Find where the given text appears and provide that cell's center as (X, Y) coordinate. 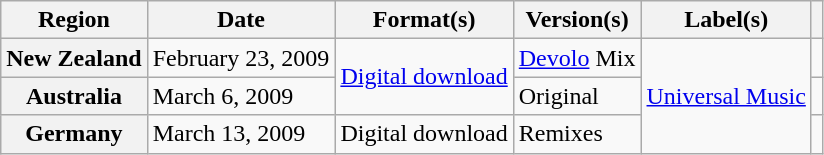
Version(s) (577, 20)
Remixes (577, 134)
Label(s) (726, 20)
Universal Music (726, 96)
New Zealand (74, 58)
Devolo Mix (577, 58)
Format(s) (424, 20)
February 23, 2009 (241, 58)
Germany (74, 134)
Original (577, 96)
March 6, 2009 (241, 96)
March 13, 2009 (241, 134)
Date (241, 20)
Region (74, 20)
Australia (74, 96)
